Scan for the cell matching the given text and deliver its (X, Y) coordinate at center. 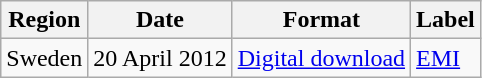
EMI (446, 58)
20 April 2012 (160, 58)
Region (44, 20)
Digital download (321, 58)
Label (446, 20)
Date (160, 20)
Sweden (44, 58)
Format (321, 20)
